Extract the [X, Y] coordinate from the center of the cell holding the provided text.  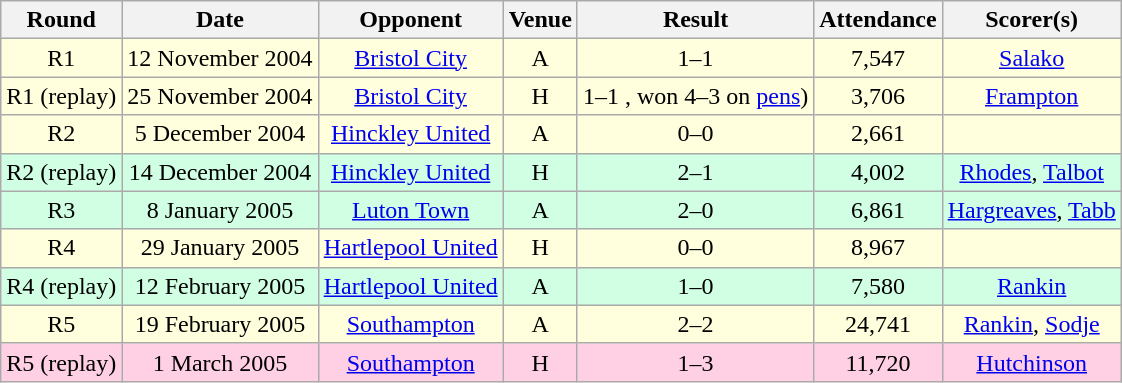
R4 (replay) [62, 286]
8 January 2005 [220, 210]
1–1 [695, 58]
R1 [62, 58]
1–1 , won 4–3 on pens) [695, 96]
2,661 [878, 134]
Salako [1032, 58]
12 November 2004 [220, 58]
R3 [62, 210]
Rankin [1032, 286]
7,547 [878, 58]
19 February 2005 [220, 324]
8,967 [878, 248]
Date [220, 20]
Rankin, Sodje [1032, 324]
4,002 [878, 172]
3,706 [878, 96]
25 November 2004 [220, 96]
12 February 2005 [220, 286]
11,720 [878, 362]
R2 (replay) [62, 172]
2–0 [695, 210]
6,861 [878, 210]
2–2 [695, 324]
1–0 [695, 286]
R5 (replay) [62, 362]
1 March 2005 [220, 362]
R4 [62, 248]
24,741 [878, 324]
R1 (replay) [62, 96]
1–3 [695, 362]
Frampton [1032, 96]
Venue [540, 20]
Luton Town [410, 210]
Round [62, 20]
Rhodes, Talbot [1032, 172]
Hargreaves, Tabb [1032, 210]
Scorer(s) [1032, 20]
Opponent [410, 20]
Hutchinson [1032, 362]
R5 [62, 324]
14 December 2004 [220, 172]
5 December 2004 [220, 134]
29 January 2005 [220, 248]
7,580 [878, 286]
2–1 [695, 172]
Result [695, 20]
Attendance [878, 20]
R2 [62, 134]
